Locate the cell with the specified text and output its (X, Y) center coordinate. 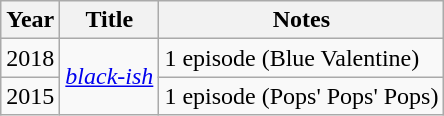
Year (30, 20)
Title (110, 20)
1 episode (Blue Valentine) (302, 58)
2015 (30, 96)
black-ish (110, 77)
1 episode (Pops' Pops' Pops) (302, 96)
2018 (30, 58)
Notes (302, 20)
